Return the [x, y] coordinate for the center point of the cell that contains the specified text.  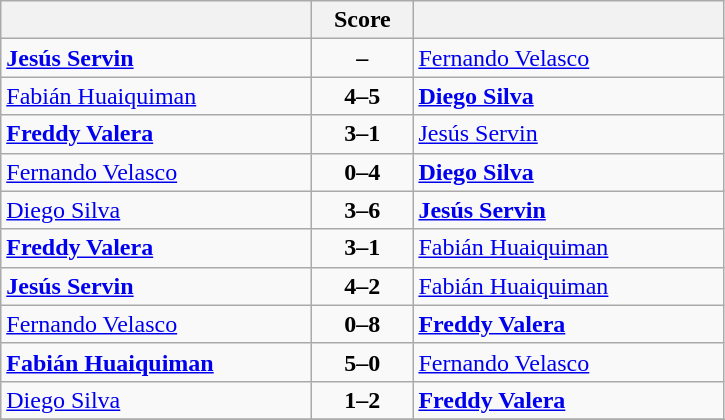
1–2 [362, 400]
5–0 [362, 362]
0–8 [362, 324]
Score [362, 20]
0–4 [362, 172]
4–5 [362, 96]
3–6 [362, 210]
– [362, 58]
4–2 [362, 286]
